Return [X, Y] of the center of cell containing provided text 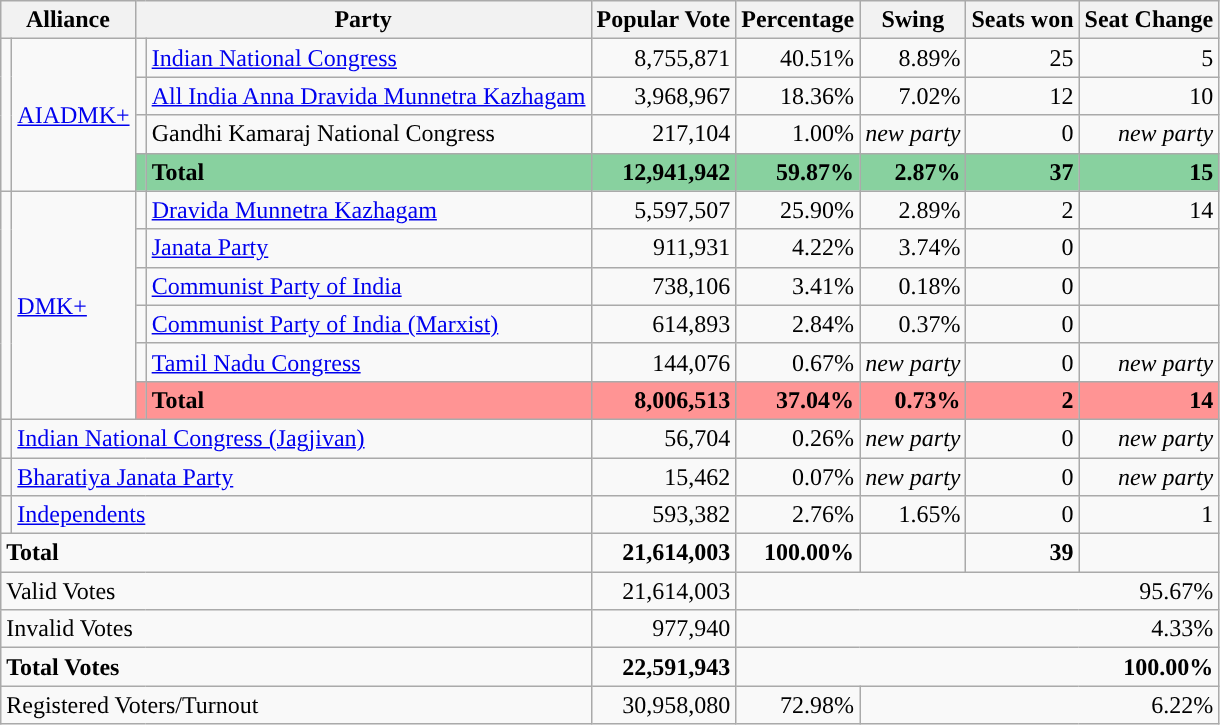
Percentage [798, 20]
0.67% [798, 362]
12,941,942 [664, 172]
593,382 [664, 515]
Valid Votes [296, 591]
4.22% [798, 248]
Communist Party of India (Marxist) [368, 324]
Registered Voters/Turnout [296, 705]
37.04% [798, 400]
Total Votes [296, 667]
0.73% [913, 400]
Indian National Congress [368, 58]
614,893 [664, 324]
8,006,513 [664, 400]
59.87% [798, 172]
7.02% [913, 96]
10 [1149, 96]
25.90% [798, 210]
37 [1022, 172]
5 [1149, 58]
Communist Party of India [368, 286]
0.07% [798, 477]
1.00% [798, 134]
95.67% [978, 591]
Popular Vote [664, 20]
25 [1022, 58]
15,462 [664, 477]
738,106 [664, 286]
6.22% [1040, 705]
Gandhi Kamaraj National Congress [368, 134]
2.84% [798, 324]
Janata Party [368, 248]
Alliance [68, 20]
40.51% [798, 58]
Party [363, 20]
Swing [913, 20]
911,931 [664, 248]
18.36% [798, 96]
2.76% [798, 515]
2.87% [913, 172]
AIADMK+ [74, 115]
1.65% [913, 515]
4.33% [978, 629]
Invalid Votes [296, 629]
8.89% [913, 58]
Indian National Congress (Jagjivan) [302, 438]
3,968,967 [664, 96]
3.74% [913, 248]
Dravida Munnetra Kazhagam [368, 210]
217,104 [664, 134]
30,958,080 [664, 705]
2.89% [913, 210]
977,940 [664, 629]
0.37% [913, 324]
144,076 [664, 362]
39 [1022, 553]
5,597,507 [664, 210]
Tamil Nadu Congress [368, 362]
Seat Change [1149, 20]
0.26% [798, 438]
0.18% [913, 286]
22,591,943 [664, 667]
Independents [302, 515]
15 [1149, 172]
DMK+ [74, 305]
8,755,871 [664, 58]
All India Anna Dravida Munnetra Kazhagam [368, 96]
72.98% [798, 705]
Bharatiya Janata Party [302, 477]
3.41% [798, 286]
1 [1149, 515]
56,704 [664, 438]
Seats won [1022, 20]
12 [1022, 96]
